Scan for the cell matching the given text and deliver its [x, y] coordinate at center. 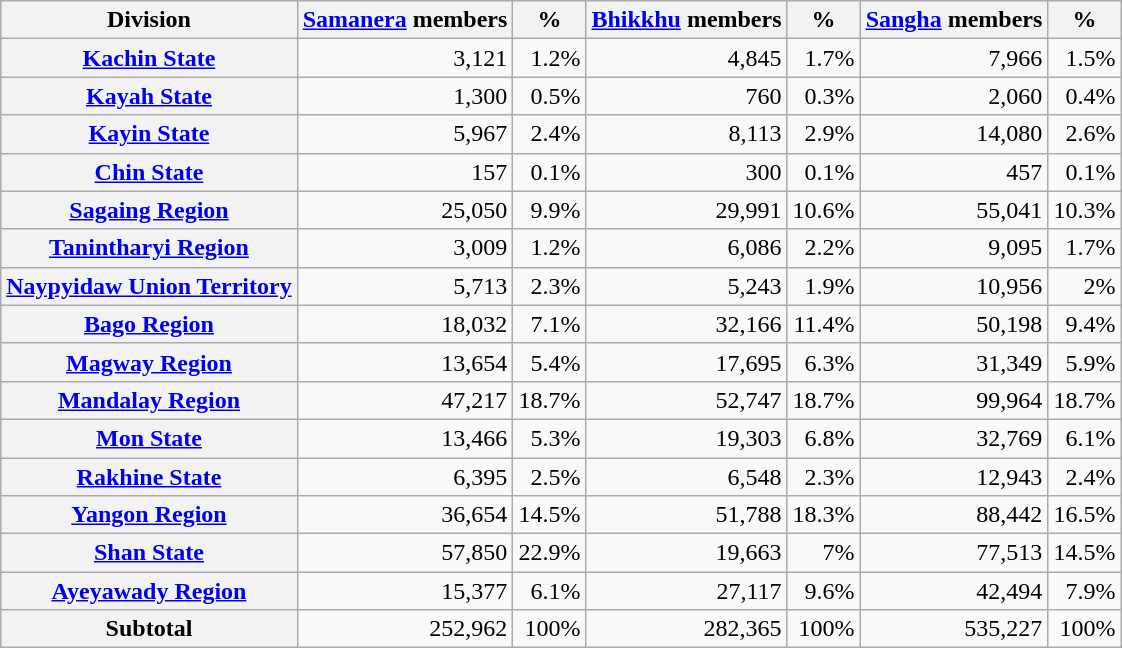
Subtotal [149, 629]
5,713 [405, 286]
157 [405, 172]
Ayeyawady Region [149, 591]
16.5% [1084, 515]
Tanintharyi Region [149, 248]
12,943 [954, 477]
10,956 [954, 286]
760 [686, 96]
282,365 [686, 629]
5.4% [550, 362]
25,050 [405, 210]
6,395 [405, 477]
Rakhine State [149, 477]
5.3% [550, 438]
9.6% [824, 591]
29,991 [686, 210]
3,121 [405, 58]
2% [1084, 286]
535,227 [954, 629]
Samanera members [405, 20]
19,663 [686, 553]
22.9% [550, 553]
Sangha members [954, 20]
0.5% [550, 96]
17,695 [686, 362]
6.3% [824, 362]
2.2% [824, 248]
7,966 [954, 58]
14,080 [954, 134]
32,166 [686, 324]
Yangon Region [149, 515]
6,548 [686, 477]
2.9% [824, 134]
19,303 [686, 438]
Shan State [149, 553]
Kayin State [149, 134]
13,466 [405, 438]
4,845 [686, 58]
0.4% [1084, 96]
Sagaing Region [149, 210]
7.9% [1084, 591]
Kachin State [149, 58]
36,654 [405, 515]
7% [824, 553]
47,217 [405, 400]
15,377 [405, 591]
252,962 [405, 629]
0.3% [824, 96]
10.3% [1084, 210]
5.9% [1084, 362]
6.8% [824, 438]
1.5% [1084, 58]
6,086 [686, 248]
52,747 [686, 400]
2.5% [550, 477]
8,113 [686, 134]
Chin State [149, 172]
2,060 [954, 96]
55,041 [954, 210]
9,095 [954, 248]
7.1% [550, 324]
77,513 [954, 553]
Mandalay Region [149, 400]
50,198 [954, 324]
88,442 [954, 515]
457 [954, 172]
5,243 [686, 286]
1,300 [405, 96]
3,009 [405, 248]
1.9% [824, 286]
Kayah State [149, 96]
Mon State [149, 438]
32,769 [954, 438]
Bhikkhu members [686, 20]
13,654 [405, 362]
57,850 [405, 553]
2.6% [1084, 134]
Naypyidaw Union Territory [149, 286]
Bago Region [149, 324]
10.6% [824, 210]
31,349 [954, 362]
18.3% [824, 515]
Magway Region [149, 362]
18,032 [405, 324]
9.4% [1084, 324]
5,967 [405, 134]
300 [686, 172]
Division [149, 20]
51,788 [686, 515]
11.4% [824, 324]
27,117 [686, 591]
9.9% [550, 210]
42,494 [954, 591]
99,964 [954, 400]
